Scan for the cell matching the given text and deliver its (X, Y) coordinate at center. 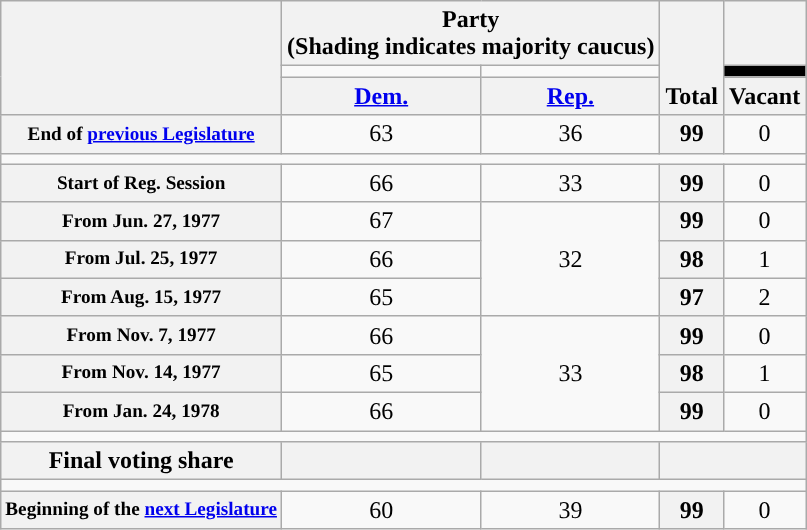
Start of Reg. Session (142, 183)
97 (692, 297)
63 (382, 134)
Vacant (764, 96)
Party (Shading indicates majority caucus) (471, 34)
67 (382, 221)
From Nov. 7, 1977 (142, 335)
39 (570, 510)
Dem. (382, 96)
From Aug. 15, 1977 (142, 297)
60 (382, 510)
2 (764, 297)
32 (570, 259)
From Jun. 27, 1977 (142, 221)
36 (570, 134)
Total (692, 58)
Final voting share (142, 461)
Rep. (570, 96)
From Jan. 24, 1978 (142, 411)
Beginning of the next Legislature (142, 510)
End of previous Legislature (142, 134)
From Nov. 14, 1977 (142, 373)
From Jul. 25, 1977 (142, 259)
